Identify which cell holds the provided text, then report its (x, y) central coordinate. 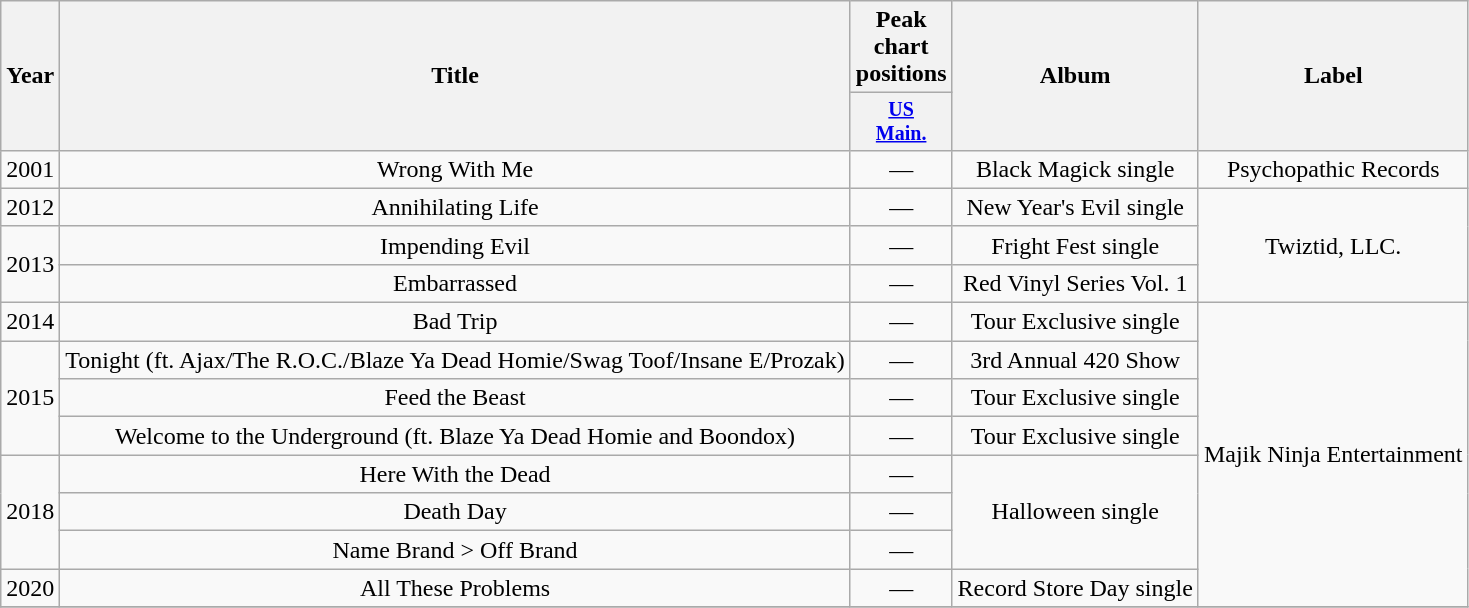
Twiztid, LLC. (1333, 245)
Feed the Beast (455, 398)
Majik Ninja Entertainment (1333, 455)
Year (30, 76)
2013 (30, 264)
Black Magick single (1075, 169)
2018 (30, 512)
Fright Fest single (1075, 245)
Name Brand > Off Brand (455, 550)
Embarrassed (455, 283)
2001 (30, 169)
Annihilating Life (455, 207)
3rd Annual 420 Show (1075, 360)
Record Store Day single (1075, 588)
New Year's Evil single (1075, 207)
Tonight (ft. Ajax/The R.O.C./Blaze Ya Dead Homie/Swag Toof/Insane E/Prozak) (455, 360)
2015 (30, 398)
Halloween single (1075, 512)
Album (1075, 76)
Title (455, 76)
Death Day (455, 512)
Bad Trip (455, 322)
Psychopathic Records (1333, 169)
Red Vinyl Series Vol. 1 (1075, 283)
2014 (30, 322)
Welcome to the Underground (ft. Blaze Ya Dead Homie and Boondox) (455, 436)
Impending Evil (455, 245)
Here With the Dead (455, 474)
Label (1333, 76)
All These Problems (455, 588)
2020 (30, 588)
Peak chart positions (901, 47)
Wrong With Me (455, 169)
2012 (30, 207)
USMain. (901, 122)
